Extract the (X, Y) coordinate from the center of the cell holding the provided text.  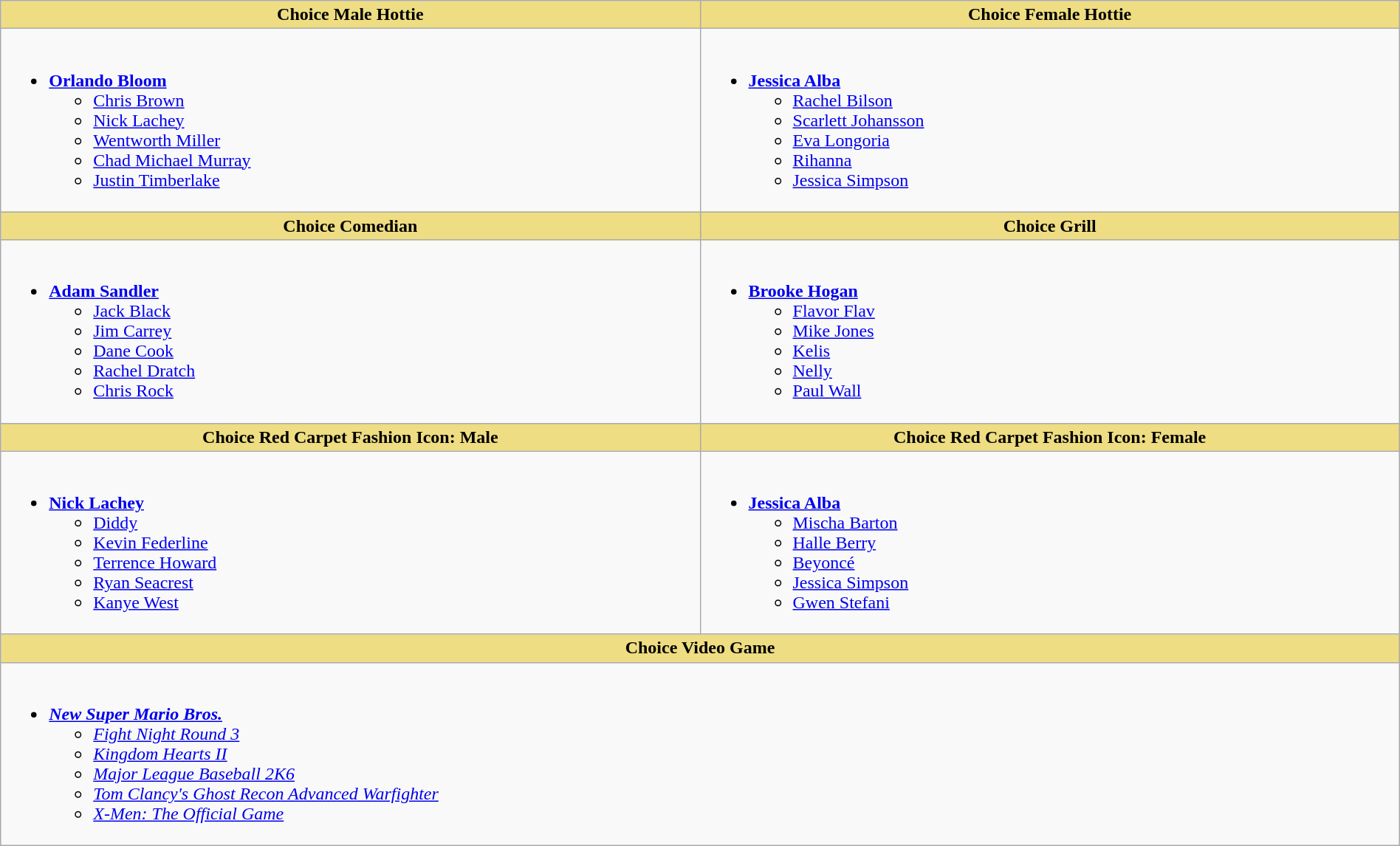
Choice Female Hottie (1050, 15)
Choice Red Carpet Fashion Icon: Female (1050, 437)
Nick LacheyDiddyKevin FederlineTerrence HowardRyan SeacrestKanye West (350, 543)
Adam SandlerJack BlackJim CarreyDane CookRachel DratchChris Rock (350, 331)
Jessica AlbaRachel BilsonScarlett JohanssonEva LongoriaRihannaJessica Simpson (1050, 120)
Choice Grill (1050, 226)
Choice Comedian (350, 226)
Choice Male Hottie (350, 15)
Choice Video Game (700, 648)
Orlando BloomChris BrownNick LacheyWentworth MillerChad Michael MurrayJustin Timberlake (350, 120)
Jessica AlbaMischa BartonHalle BerryBeyoncéJessica SimpsonGwen Stefani (1050, 543)
Brooke HoganFlavor FlavMike JonesKelisNellyPaul Wall (1050, 331)
Choice Red Carpet Fashion Icon: Male (350, 437)
